Find where the given text appears and provide that cell's center as (X, Y) coordinate. 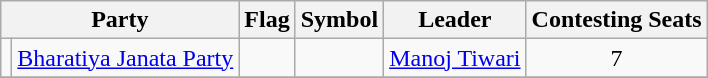
Manoj Tiwari (455, 58)
Symbol (339, 20)
Party (120, 20)
Contesting Seats (616, 20)
Leader (455, 20)
Bharatiya Janata Party (126, 58)
7 (616, 58)
Flag (267, 20)
